Find where the given text appears and provide that cell's center as [X, Y] coordinate. 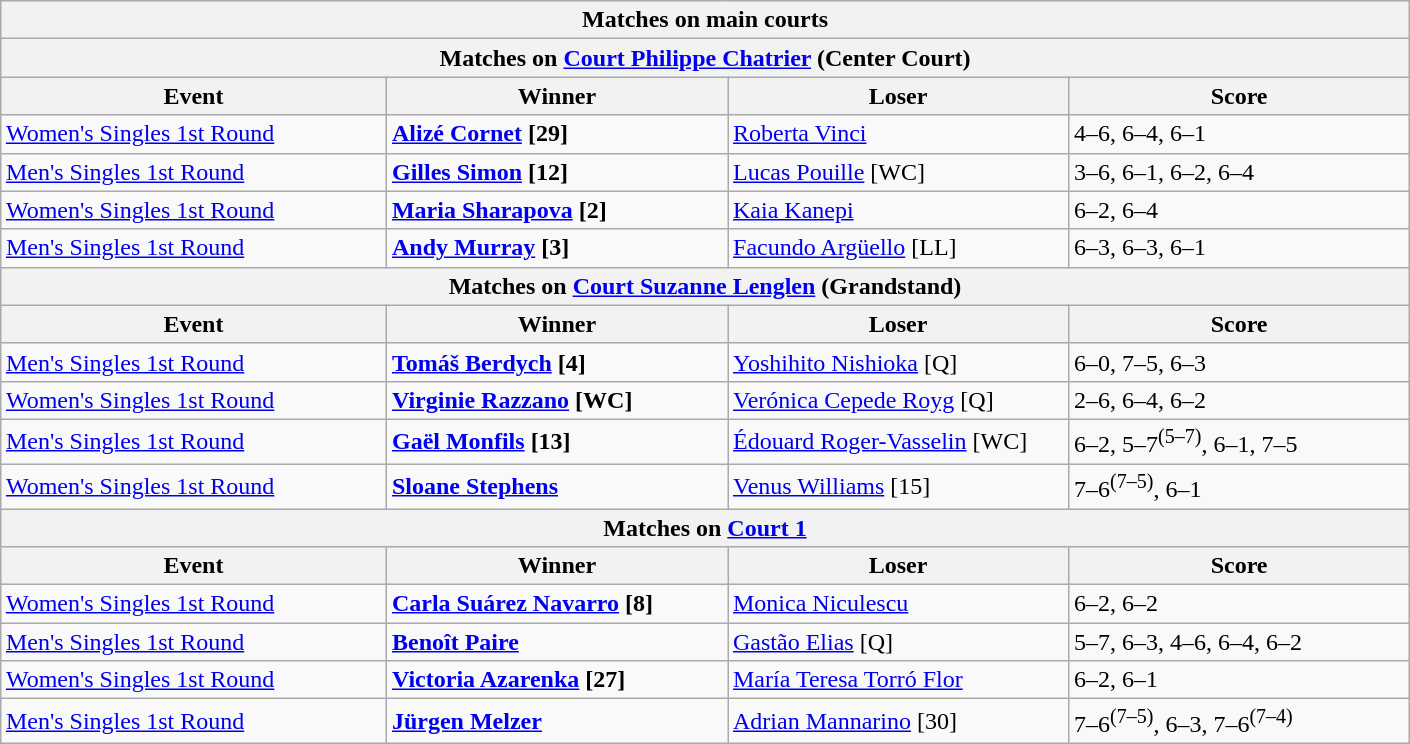
Jürgen Melzer [556, 722]
Benoît Paire [556, 642]
Andy Murray [3] [556, 248]
Virginie Razzano [WC] [556, 400]
Maria Sharapova [2] [556, 210]
Tomáš Berdych [4] [556, 362]
7–6(7–5), 6–1 [1240, 486]
Venus Williams [15] [898, 486]
Matches on Court Suzanne Lenglen (Grandstand) [704, 286]
7–6(7–5), 6–3, 7–6(7–4) [1240, 722]
2–6, 6–4, 6–2 [1240, 400]
Matches on main courts [704, 20]
Sloane Stephens [556, 486]
Adrian Mannarino [30] [898, 722]
5–7, 6–3, 4–6, 6–4, 6–2 [1240, 642]
Gilles Simon [12] [556, 172]
6–2, 6–4 [1240, 210]
Matches on Court Philippe Chatrier (Center Court) [704, 58]
Matches on Court 1 [704, 528]
6–2, 6–1 [1240, 680]
Carla Suárez Navarro [8] [556, 604]
Roberta Vinci [898, 134]
Alizé Cornet [29] [556, 134]
Verónica Cepede Royg [Q] [898, 400]
Gastão Elias [Q] [898, 642]
Kaia Kanepi [898, 210]
6–0, 7–5, 6–3 [1240, 362]
3–6, 6–1, 6–2, 6–4 [1240, 172]
Monica Niculescu [898, 604]
6–2, 5–7(5–7), 6–1, 7–5 [1240, 442]
6–3, 6–3, 6–1 [1240, 248]
Gaël Monfils [13] [556, 442]
Lucas Pouille [WC] [898, 172]
Yoshihito Nishioka [Q] [898, 362]
6–2, 6–2 [1240, 604]
María Teresa Torró Flor [898, 680]
Édouard Roger-Vasselin [WC] [898, 442]
4–6, 6–4, 6–1 [1240, 134]
Facundo Argüello [LL] [898, 248]
Victoria Azarenka [27] [556, 680]
